Locate the cell with the specified text and output its (X, Y) center coordinate. 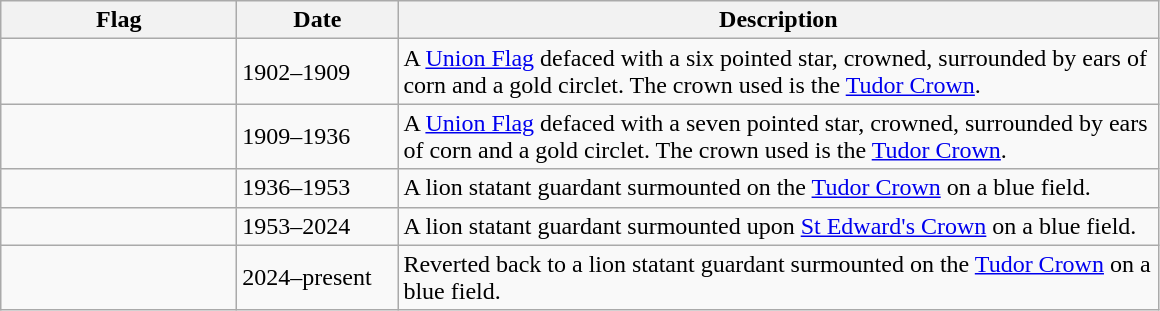
A lion statant guardant surmounted upon St Edward's Crown on a blue field. (778, 226)
A Union Flag defaced with a six pointed star, crowned, surrounded by ears of corn and a gold circlet. The crown used is the Tudor Crown. (778, 72)
Description (778, 20)
A Union Flag defaced with a seven pointed star, crowned, surrounded by ears of corn and a gold circlet. The crown used is the Tudor Crown. (778, 136)
1953–2024 (318, 226)
1902–1909 (318, 72)
2024–present (318, 278)
Date (318, 20)
A lion statant guardant surmounted on the Tudor Crown on a blue field. (778, 188)
1936–1953 (318, 188)
Reverted back to a lion statant guardant surmounted on the Tudor Crown on a blue field. (778, 278)
1909–1936 (318, 136)
Flag (119, 20)
